Determine the (x, y) coordinate at the center of the cell enclosing the given text.  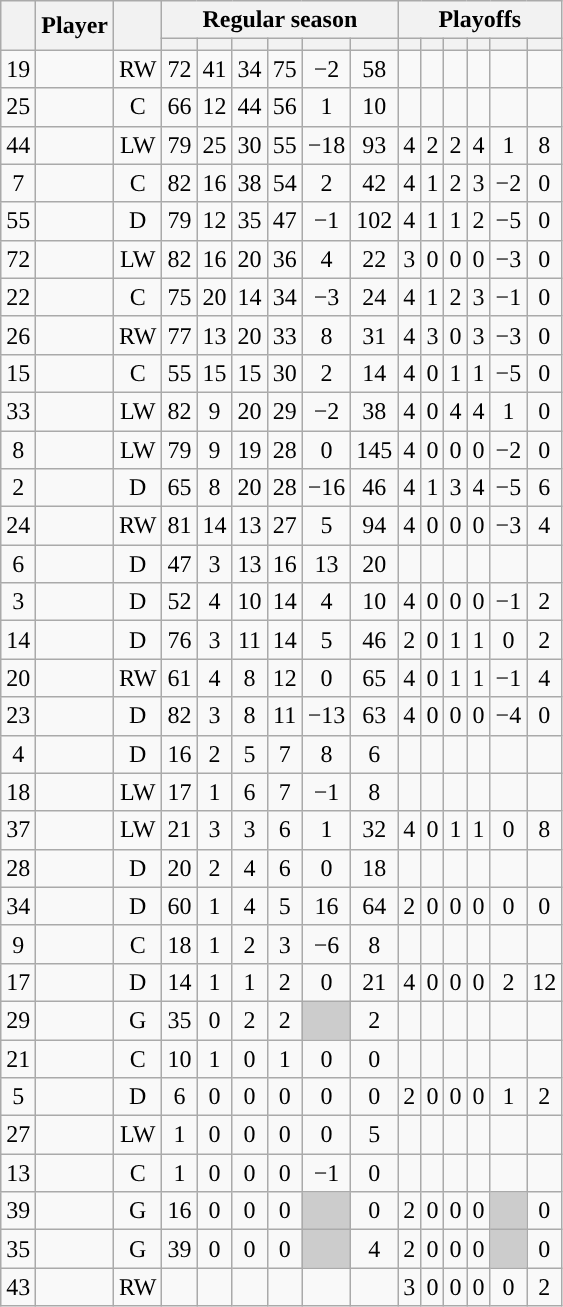
102 (374, 221)
60 (180, 906)
32 (374, 830)
37 (18, 830)
Regular season (280, 20)
36 (284, 259)
−18 (326, 145)
−16 (326, 488)
41 (214, 69)
Playoffs (480, 20)
61 (180, 678)
81 (180, 526)
−13 (326, 716)
−6 (326, 944)
64 (374, 906)
52 (180, 602)
76 (180, 640)
145 (374, 449)
23 (18, 716)
31 (374, 335)
58 (374, 69)
56 (284, 107)
Player (75, 26)
26 (18, 335)
94 (374, 526)
93 (374, 145)
43 (18, 1287)
42 (374, 183)
77 (180, 335)
66 (180, 107)
−4 (508, 716)
63 (374, 716)
54 (284, 183)
